Identify which cell holds the provided text, then report its [x, y] central coordinate. 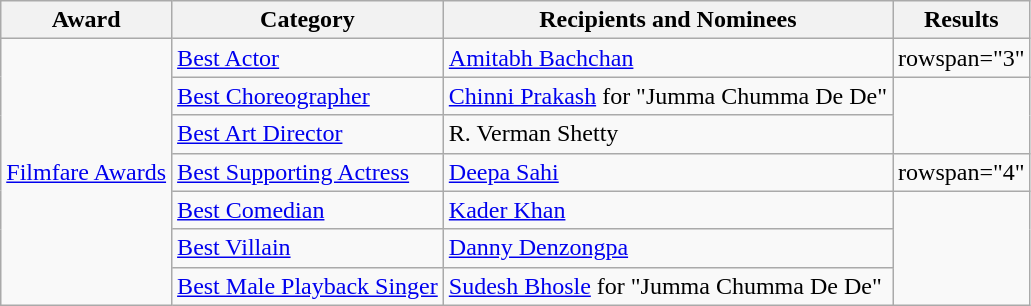
Best Male Playback Singer [308, 286]
Best Villain [308, 248]
Best Art Director [308, 134]
Best Comedian [308, 210]
R. Verman Shetty [668, 134]
Category [308, 20]
rowspan="4" [962, 172]
Chinni Prakash for "Jumma Chumma De De" [668, 96]
Danny Denzongpa [668, 248]
Kader Khan [668, 210]
Best Actor [308, 58]
Recipients and Nominees [668, 20]
Best Supporting Actress [308, 172]
Award [86, 20]
Filmfare Awards [86, 172]
Deepa Sahi [668, 172]
Sudesh Bhosle for "Jumma Chumma De De" [668, 286]
Amitabh Bachchan [668, 58]
rowspan="3" [962, 58]
Results [962, 20]
Best Choreographer [308, 96]
